Return the [X, Y] coordinate for the center point of the cell that contains the specified text.  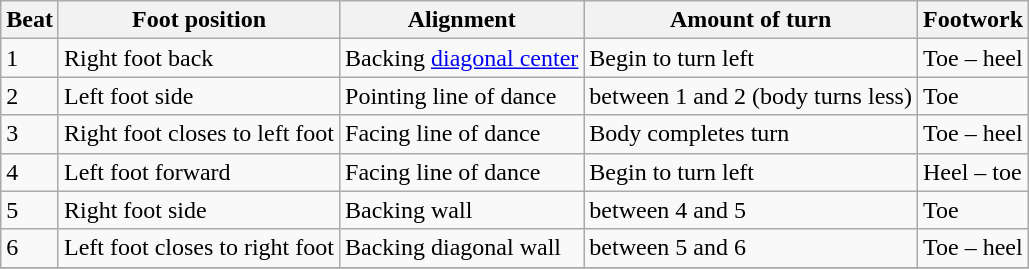
Beat [30, 20]
Alignment [462, 20]
between 4 and 5 [751, 210]
4 [30, 172]
Footwork [972, 20]
Body completes turn [751, 134]
Right foot closes to left foot [198, 134]
5 [30, 210]
Backing diagonal wall [462, 248]
Heel – toe [972, 172]
6 [30, 248]
Left foot closes to right foot [198, 248]
between 1 and 2 (body turns less) [751, 96]
Foot position [198, 20]
Backing diagonal center [462, 58]
Right foot side [198, 210]
between 5 and 6 [751, 248]
Left foot forward [198, 172]
Backing wall [462, 210]
2 [30, 96]
Right foot back [198, 58]
1 [30, 58]
Left foot side [198, 96]
Amount of turn [751, 20]
3 [30, 134]
Pointing line of dance [462, 96]
